Identify which cell holds the provided text, then report its (x, y) central coordinate. 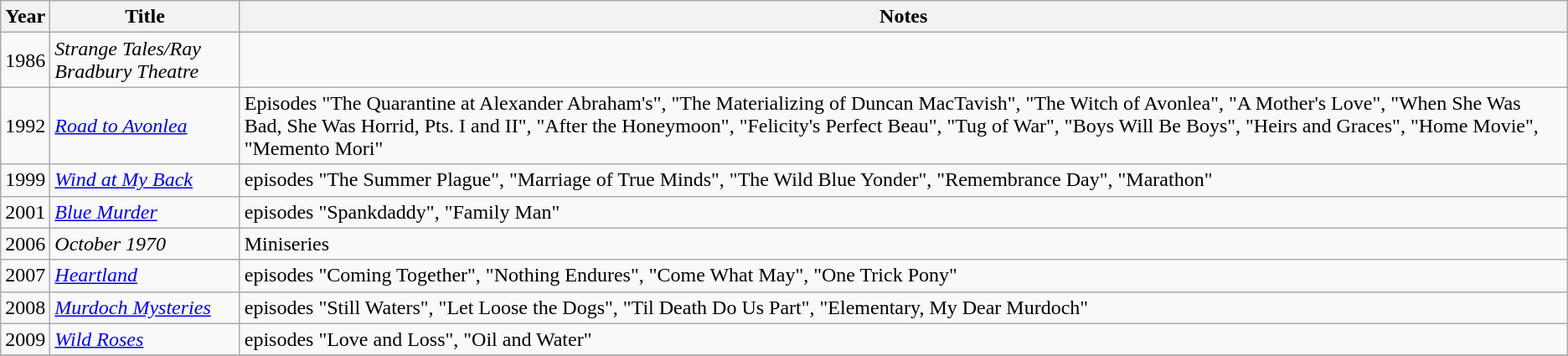
2001 (25, 212)
Year (25, 17)
Road to Avonlea (145, 126)
episodes "The Summer Plague", "Marriage of True Minds", "The Wild Blue Yonder", "Remembrance Day", "Marathon" (903, 180)
1992 (25, 126)
Blue Murder (145, 212)
October 1970 (145, 244)
2009 (25, 339)
2008 (25, 307)
Strange Tales/Ray Bradbury Theatre (145, 60)
Wild Roses (145, 339)
episodes "Love and Loss", "Oil and Water" (903, 339)
1986 (25, 60)
2006 (25, 244)
Heartland (145, 276)
episodes "Spankdaddy", "Family Man" (903, 212)
1999 (25, 180)
episodes "Coming Together", "Nothing Endures", "Come What May", "One Trick Pony" (903, 276)
Wind at My Back (145, 180)
Notes (903, 17)
episodes "Still Waters", "Let Loose the Dogs", "Til Death Do Us Part", "Elementary, My Dear Murdoch" (903, 307)
Title (145, 17)
2007 (25, 276)
Miniseries (903, 244)
Murdoch Mysteries (145, 307)
